Extract the [X, Y] coordinate from the center of the cell holding the provided text.  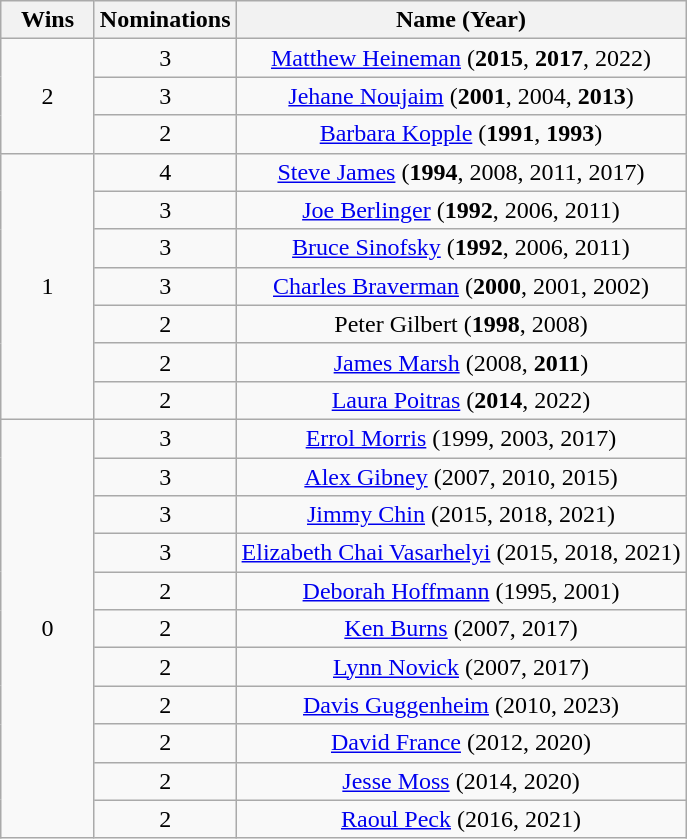
Raoul Peck (2016, 2021) [461, 819]
Wins [48, 20]
Steve James (1994, 2008, 2011, 2017) [461, 172]
Ken Burns (2007, 2017) [461, 629]
Jimmy Chin (2015, 2018, 2021) [461, 515]
Lynn Novick (2007, 2017) [461, 667]
Davis Guggenheim (2010, 2023) [461, 705]
Bruce Sinofsky (1992, 2006, 2011) [461, 248]
Nominations [165, 20]
0 [48, 628]
Alex Gibney (2007, 2010, 2015) [461, 477]
Jesse Moss (2014, 2020) [461, 781]
Charles Braverman (2000, 2001, 2002) [461, 286]
Jehane Noujaim (2001, 2004, 2013) [461, 96]
David France (2012, 2020) [461, 743]
Errol Morris (1999, 2003, 2017) [461, 438]
Barbara Kopple (1991, 1993) [461, 134]
James Marsh (2008, 2011) [461, 362]
1 [48, 286]
Elizabeth Chai Vasarhelyi (2015, 2018, 2021) [461, 553]
Joe Berlinger (1992, 2006, 2011) [461, 210]
Laura Poitras (2014, 2022) [461, 400]
Matthew Heineman (2015, 2017, 2022) [461, 58]
4 [165, 172]
Deborah Hoffmann (1995, 2001) [461, 591]
Peter Gilbert (1998, 2008) [461, 324]
Name (Year) [461, 20]
